Pinpoint the cell where the given text exists, returning its (X, Y) midpoint coordinate. 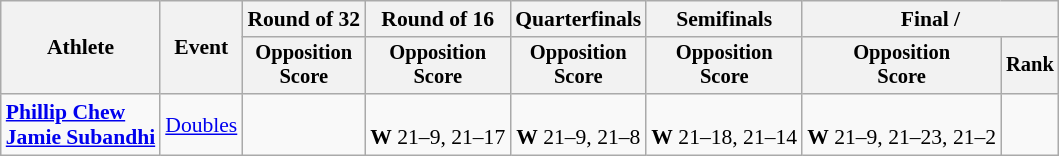
W 21–18, 21–14 (724, 124)
Event (201, 48)
Rank (1030, 66)
Quarterfinals (578, 19)
Final / (930, 19)
Semifinals (724, 19)
Round of 16 (438, 19)
W 21–9, 21–17 (438, 124)
Phillip ChewJamie Subandhi (80, 124)
Round of 32 (304, 19)
Doubles (201, 124)
Athlete (80, 48)
W 21–9, 21–8 (578, 124)
W 21–9, 21–23, 21–2 (902, 124)
